Identify which cell holds the provided text, then report its (x, y) central coordinate. 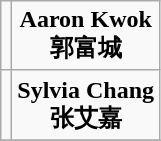
Aaron Kwok 郭富城 (86, 36)
Sylvia Chang 张艾嘉 (86, 105)
